Identify which cell holds the provided text, then report its (x, y) central coordinate. 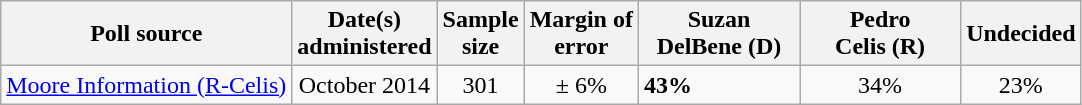
October 2014 (364, 85)
43% (718, 85)
SuzanDelBene (D) (718, 34)
Margin oferror (581, 34)
Date(s)administered (364, 34)
± 6% (581, 85)
301 (480, 85)
23% (1021, 85)
Samplesize (480, 34)
Undecided (1021, 34)
Poll source (146, 34)
Moore Information (R-Celis) (146, 85)
PedroCelis (R) (880, 34)
34% (880, 85)
